Identify which cell holds the provided text, then report its (x, y) central coordinate. 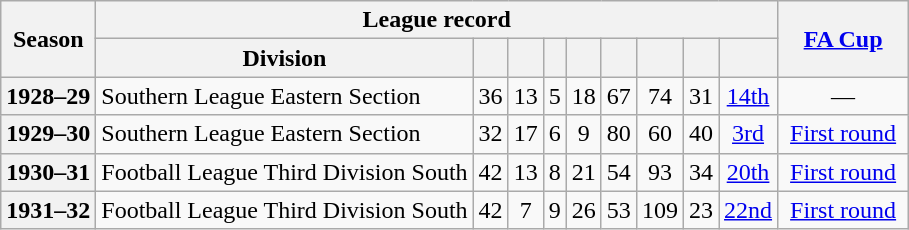
34 (700, 172)
36 (490, 96)
40 (700, 134)
21 (584, 172)
1931–32 (48, 210)
18 (584, 96)
26 (584, 210)
8 (554, 172)
67 (618, 96)
54 (618, 172)
32 (490, 134)
Season (48, 39)
1928–29 (48, 96)
1930–31 (48, 172)
20th (748, 172)
3rd (748, 134)
109 (660, 210)
14th (748, 96)
FA Cup (844, 39)
31 (700, 96)
7 (526, 210)
80 (618, 134)
League record (437, 20)
17 (526, 134)
23 (700, 210)
74 (660, 96)
93 (660, 172)
5 (554, 96)
22nd (748, 210)
60 (660, 134)
6 (554, 134)
1929–30 (48, 134)
Division (284, 58)
53 (618, 210)
— (844, 96)
